Output the [X, Y] coordinate of the center of the cell containing the given text.  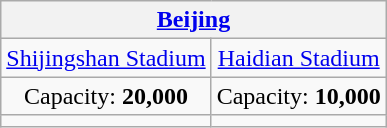
Capacity: 20,000 [106, 96]
Haidian Stadium [298, 58]
Beijing [194, 20]
Capacity: 10,000 [298, 96]
Shijingshan Stadium [106, 58]
